Return the (X, Y) coordinate for the center point of the cell that contains the specified text.  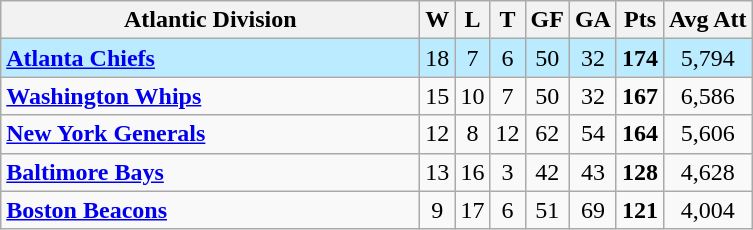
69 (592, 210)
43 (592, 172)
167 (640, 96)
4,004 (708, 210)
L (472, 20)
6,586 (708, 96)
5,606 (708, 134)
54 (592, 134)
51 (547, 210)
Pts (640, 20)
4,628 (708, 172)
GF (547, 20)
Washington Whips (210, 96)
128 (640, 172)
16 (472, 172)
Avg Att (708, 20)
Atlanta Chiefs (210, 58)
New York Generals (210, 134)
42 (547, 172)
5,794 (708, 58)
13 (438, 172)
18 (438, 58)
17 (472, 210)
Boston Beacons (210, 210)
W (438, 20)
Atlantic Division (210, 20)
15 (438, 96)
3 (508, 172)
164 (640, 134)
T (508, 20)
GA (592, 20)
62 (547, 134)
174 (640, 58)
121 (640, 210)
8 (472, 134)
10 (472, 96)
9 (438, 210)
Baltimore Bays (210, 172)
